From the cell containing the given text, extract its center point as (X, Y) coordinate. 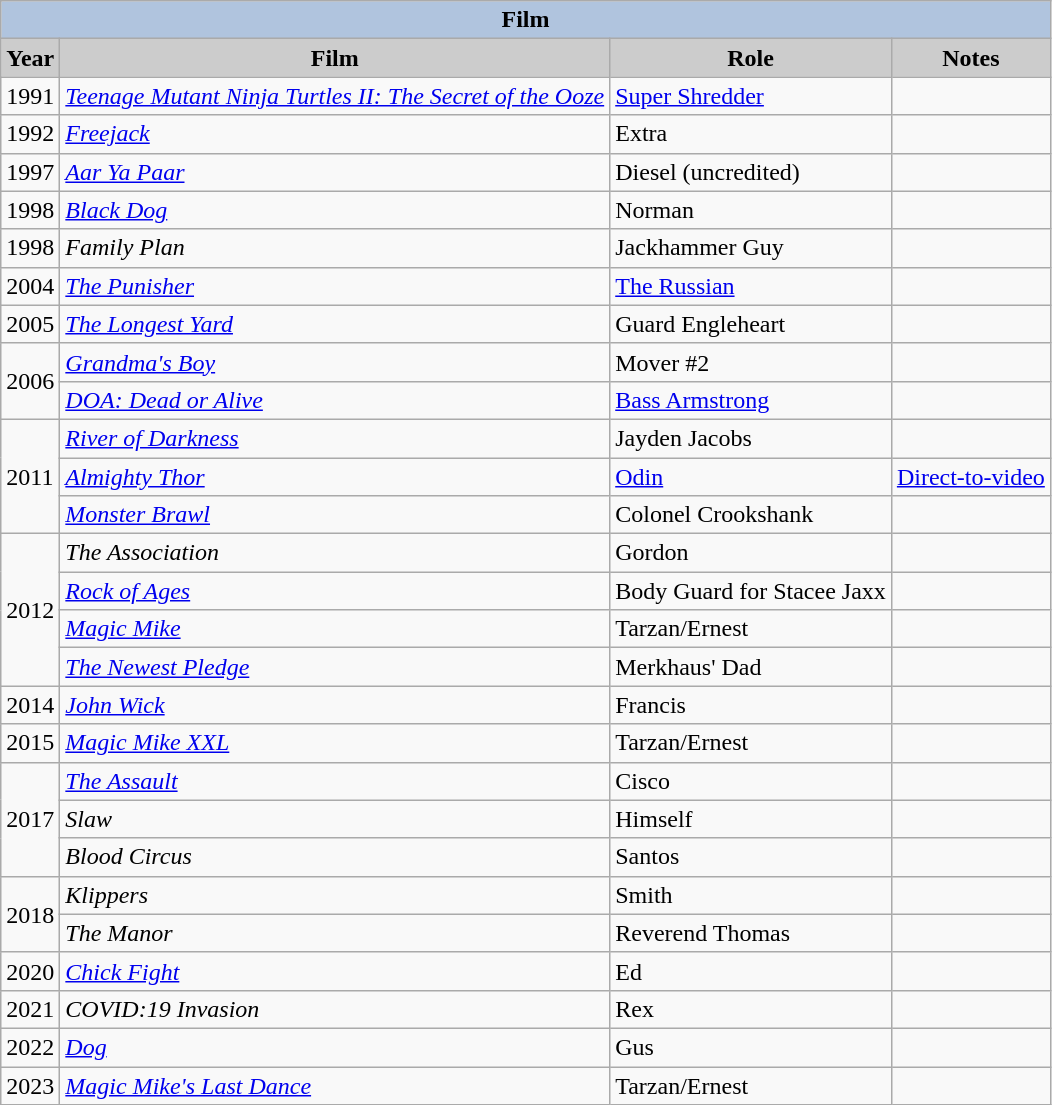
Mover #2 (751, 362)
The Association (335, 553)
Freejack (335, 134)
Santos (751, 857)
The Russian (751, 286)
Guard Engleheart (751, 324)
Jayden Jacobs (751, 438)
2014 (30, 705)
1997 (30, 172)
Direct-to-video (970, 477)
The Punisher (335, 286)
Merkhaus' Dad (751, 667)
COVID:19 Invasion (335, 1009)
Notes (970, 58)
Reverend Thomas (751, 933)
2018 (30, 914)
Blood Circus (335, 857)
Magic Mike (335, 629)
Cisco (751, 781)
Teenage Mutant Ninja Turtles II: The Secret of the Ooze (335, 96)
2005 (30, 324)
Chick Fight (335, 971)
1991 (30, 96)
Klippers (335, 895)
Magic Mike's Last Dance (335, 1085)
Monster Brawl (335, 515)
Jackhammer Guy (751, 248)
Dog (335, 1047)
The Assault (335, 781)
Family Plan (335, 248)
Black Dog (335, 210)
Year (30, 58)
Magic Mike XXL (335, 743)
Almighty Thor (335, 477)
2022 (30, 1047)
2012 (30, 610)
2023 (30, 1085)
Super Shredder (751, 96)
2006 (30, 381)
Extra (751, 134)
Slaw (335, 819)
The Newest Pledge (335, 667)
1992 (30, 134)
DOA: Dead or Alive (335, 400)
Ed (751, 971)
Odin (751, 477)
2020 (30, 971)
Gus (751, 1047)
Bass Armstrong (751, 400)
Gordon (751, 553)
Norman (751, 210)
Body Guard for Stacee Jaxx (751, 591)
The Longest Yard (335, 324)
Himself (751, 819)
Grandma's Boy (335, 362)
Smith (751, 895)
The Manor (335, 933)
Rex (751, 1009)
2021 (30, 1009)
Colonel Crookshank (751, 515)
Role (751, 58)
2004 (30, 286)
Aar Ya Paar (335, 172)
John Wick (335, 705)
Francis (751, 705)
Diesel (uncredited) (751, 172)
River of Darkness (335, 438)
2011 (30, 476)
Rock of Ages (335, 591)
2015 (30, 743)
2017 (30, 819)
